Provide the [x, y] coordinate of the cell's center where the given text is located.  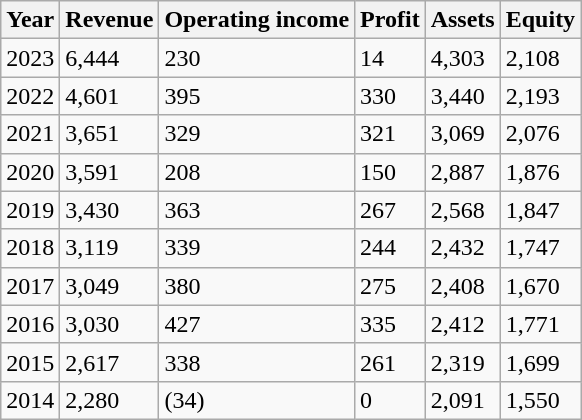
2,193 [540, 96]
261 [390, 362]
Profit [390, 20]
321 [390, 134]
330 [390, 96]
Operating income [257, 20]
267 [390, 210]
3,119 [110, 248]
(34) [257, 400]
3,049 [110, 286]
2019 [30, 210]
1,876 [540, 172]
2,568 [462, 210]
6,444 [110, 58]
339 [257, 248]
2,091 [462, 400]
3,430 [110, 210]
380 [257, 286]
2017 [30, 286]
2014 [30, 400]
2015 [30, 362]
2021 [30, 134]
1,550 [540, 400]
Assets [462, 20]
3,069 [462, 134]
2018 [30, 248]
0 [390, 400]
2023 [30, 58]
275 [390, 286]
2,432 [462, 248]
2,319 [462, 362]
2,617 [110, 362]
208 [257, 172]
1,747 [540, 248]
335 [390, 324]
150 [390, 172]
3,440 [462, 96]
1,847 [540, 210]
1,771 [540, 324]
Year [30, 20]
2016 [30, 324]
Revenue [110, 20]
2,280 [110, 400]
2022 [30, 96]
2020 [30, 172]
2,887 [462, 172]
2,108 [540, 58]
230 [257, 58]
2,076 [540, 134]
3,591 [110, 172]
4,303 [462, 58]
3,651 [110, 134]
395 [257, 96]
329 [257, 134]
Equity [540, 20]
2,408 [462, 286]
2,412 [462, 324]
244 [390, 248]
14 [390, 58]
363 [257, 210]
1,670 [540, 286]
4,601 [110, 96]
338 [257, 362]
3,030 [110, 324]
1,699 [540, 362]
427 [257, 324]
